Output the (X, Y) coordinate of the center of the cell containing the given text.  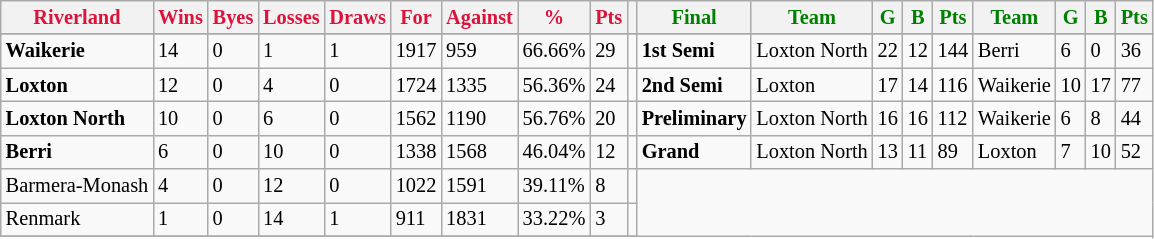
36 (1134, 51)
Losses (291, 17)
2nd Semi (694, 85)
144 (953, 51)
For (416, 17)
Wins (180, 17)
1831 (480, 219)
116 (953, 85)
22 (888, 51)
11 (918, 152)
Draws (357, 17)
1568 (480, 152)
56.76% (554, 118)
1562 (416, 118)
46.04% (554, 152)
911 (416, 219)
Preliminary (694, 118)
Grand (694, 152)
44 (1134, 118)
Final (694, 17)
1917 (416, 51)
66.66% (554, 51)
112 (953, 118)
7 (1071, 152)
1338 (416, 152)
1190 (480, 118)
1st Semi (694, 51)
1724 (416, 85)
39.11% (554, 186)
1335 (480, 85)
Barmera-Monash (77, 186)
3 (608, 219)
Riverland (77, 17)
20 (608, 118)
33.22% (554, 219)
56.36% (554, 85)
Against (480, 17)
Renmark (77, 219)
24 (608, 85)
1591 (480, 186)
29 (608, 51)
1022 (416, 186)
% (554, 17)
52 (1134, 152)
959 (480, 51)
89 (953, 152)
Byes (233, 17)
77 (1134, 85)
13 (888, 152)
